Identify which cell holds the provided text, then report its [x, y] central coordinate. 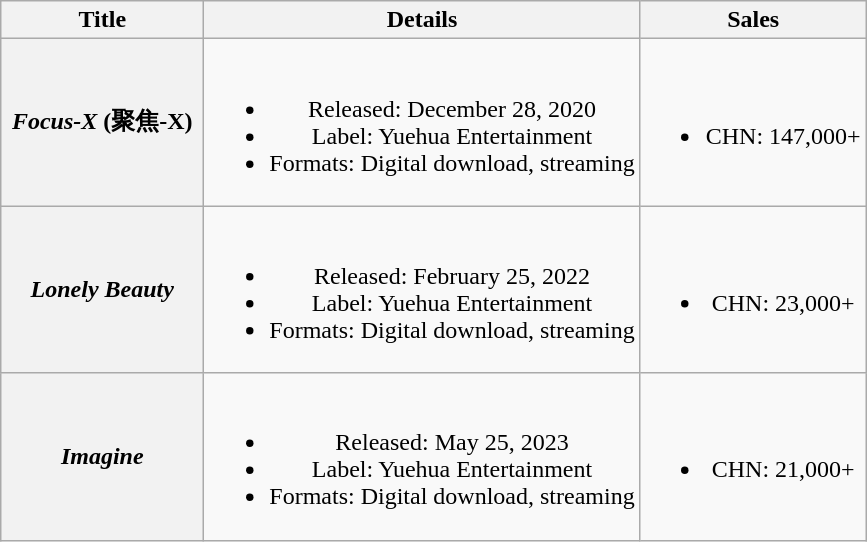
Lonely Beauty [102, 290]
Sales [753, 20]
Released: February 25, 2022Label: Yuehua EntertainmentFormats: Digital download, streaming [422, 290]
CHN: 21,000+ [753, 456]
Details [422, 20]
Released: May 25, 2023Label: Yuehua EntertainmentFormats: Digital download, streaming [422, 456]
Imagine [102, 456]
Title [102, 20]
Released: December 28, 2020Label: Yuehua EntertainmentFormats: Digital download, streaming [422, 122]
Focus-X (聚焦-X) [102, 122]
CHN: 147,000+ [753, 122]
CHN: 23,000+ [753, 290]
